Return the [x, y] coordinate for the center point of the cell that contains the specified text.  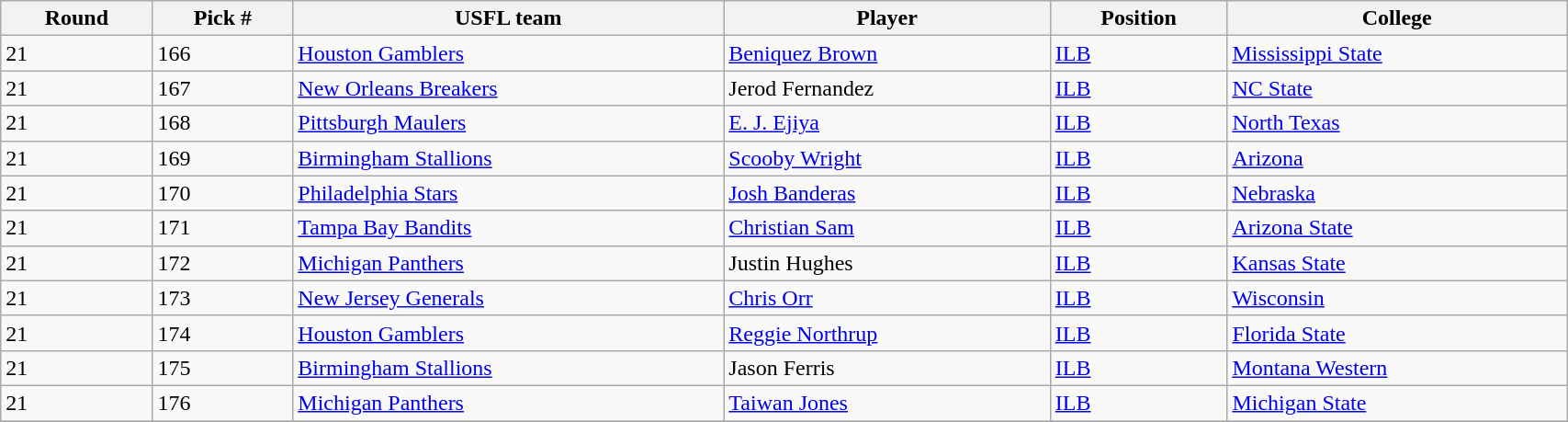
Chris Orr [887, 298]
166 [222, 53]
Arizona State [1397, 228]
Kansas State [1397, 263]
173 [222, 298]
Philadelphia Stars [509, 193]
170 [222, 193]
New Jersey Generals [509, 298]
Justin Hughes [887, 263]
Jason Ferris [887, 368]
USFL team [509, 18]
Pick # [222, 18]
Josh Banderas [887, 193]
Florida State [1397, 333]
Player [887, 18]
Taiwan Jones [887, 403]
Michigan State [1397, 403]
Mississippi State [1397, 53]
E. J. Ejiya [887, 123]
171 [222, 228]
174 [222, 333]
172 [222, 263]
167 [222, 88]
Tampa Bay Bandits [509, 228]
NC State [1397, 88]
Position [1139, 18]
Beniquez Brown [887, 53]
College [1397, 18]
168 [222, 123]
Nebraska [1397, 193]
Pittsburgh Maulers [509, 123]
North Texas [1397, 123]
Round [77, 18]
New Orleans Breakers [509, 88]
Reggie Northrup [887, 333]
Arizona [1397, 158]
Christian Sam [887, 228]
176 [222, 403]
Jerod Fernandez [887, 88]
169 [222, 158]
175 [222, 368]
Scooby Wright [887, 158]
Montana Western [1397, 368]
Wisconsin [1397, 298]
